Find where the given text appears and provide that cell's center as (X, Y) coordinate. 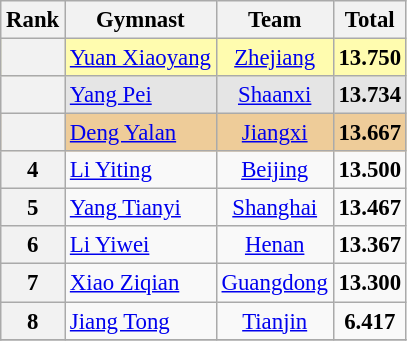
13.467 (370, 208)
Xiao Ziqian (141, 283)
13.750 (370, 58)
Li Yiwei (141, 245)
Team (274, 20)
Beijing (274, 170)
Gymnast (141, 20)
Yuan Xiaoyang (141, 58)
Rank (33, 20)
8 (33, 321)
Tianjin (274, 321)
Jiang Tong (141, 321)
Yang Pei (141, 95)
13.300 (370, 283)
13.367 (370, 245)
13.667 (370, 133)
6.417 (370, 321)
5 (33, 208)
13.500 (370, 170)
7 (33, 283)
Jiangxi (274, 133)
13.734 (370, 95)
Zhejiang (274, 58)
Shaanxi (274, 95)
Guangdong (274, 283)
4 (33, 170)
6 (33, 245)
Li Yiting (141, 170)
Shanghai (274, 208)
Yang Tianyi (141, 208)
Henan (274, 245)
Deng Yalan (141, 133)
Total (370, 20)
